Provide the [X, Y] coordinate of the cell's center where the given text is located.  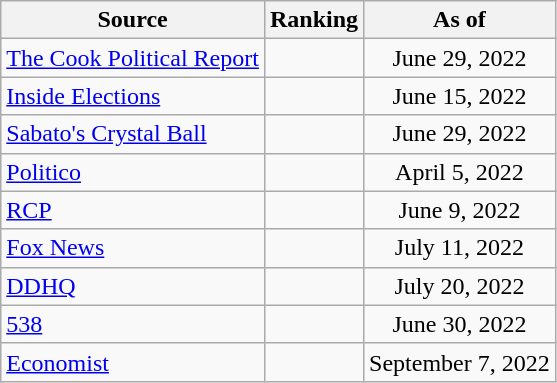
As of [460, 20]
July 20, 2022 [460, 286]
538 [133, 324]
Source [133, 20]
RCP [133, 210]
Inside Elections [133, 96]
Politico [133, 172]
April 5, 2022 [460, 172]
Ranking [314, 20]
July 11, 2022 [460, 248]
June 30, 2022 [460, 324]
Fox News [133, 248]
DDHQ [133, 286]
June 9, 2022 [460, 210]
The Cook Political Report [133, 58]
June 15, 2022 [460, 96]
Economist [133, 362]
Sabato's Crystal Ball [133, 134]
September 7, 2022 [460, 362]
